For the text-containing cell, return its midpoint in (X, Y) coordinate format. 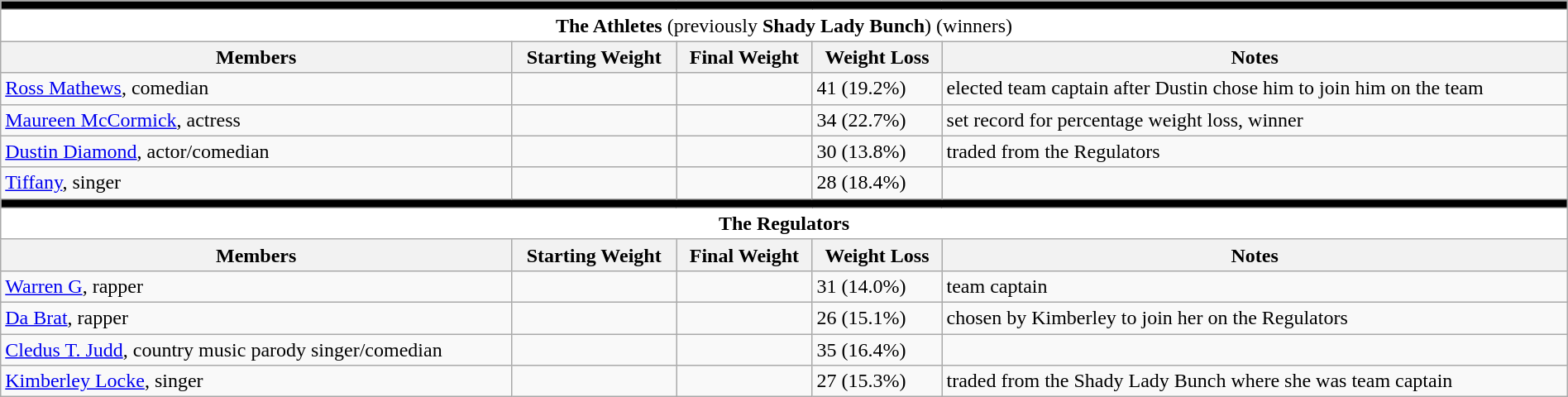
The Athletes (previously Shady Lady Bunch) (winners) (784, 26)
Maureen McCormick, actress (256, 120)
34 (22.7%) (877, 120)
chosen by Kimberley to join her on the Regulators (1255, 318)
traded from the Shady Lady Bunch where she was team captain (1255, 381)
41 (19.2%) (877, 88)
31 (14.0%) (877, 286)
team captain (1255, 286)
Cledus T. Judd, country music parody singer/comedian (256, 350)
Da Brat, rapper (256, 318)
26 (15.1%) (877, 318)
28 (18.4%) (877, 183)
set record for percentage weight loss, winner (1255, 120)
traded from the Regulators (1255, 151)
27 (15.3%) (877, 381)
Tiffany, singer (256, 183)
Warren G, rapper (256, 286)
Dustin Diamond, actor/comedian (256, 151)
30 (13.8%) (877, 151)
elected team captain after Dustin chose him to join him on the team (1255, 88)
Ross Mathews, comedian (256, 88)
Kimberley Locke, singer (256, 381)
The Regulators (784, 223)
35 (16.4%) (877, 350)
